Provide the (x, y) coordinate of the cell's center where the given text is located.  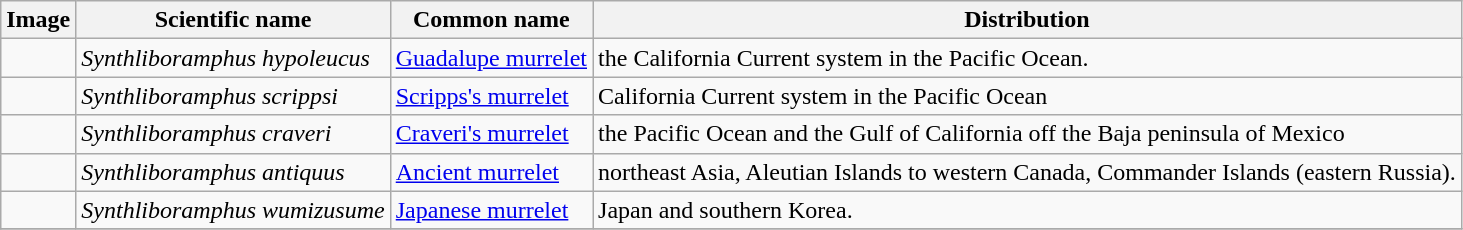
Common name (491, 20)
the California Current system in the Pacific Ocean. (1028, 58)
Image (38, 20)
Scripps's murrelet (491, 96)
Distribution (1028, 20)
California Current system in the Pacific Ocean (1028, 96)
Craveri's murrelet (491, 134)
Japanese murrelet (491, 210)
Ancient murrelet (491, 172)
Japan and southern Korea. (1028, 210)
Synthliboramphus scrippsi (233, 96)
Synthliboramphus hypoleucus (233, 58)
Synthliboramphus wumizusume (233, 210)
Guadalupe murrelet (491, 58)
northeast Asia, Aleutian Islands to western Canada, Commander Islands (eastern Russia). (1028, 172)
Scientific name (233, 20)
the Pacific Ocean and the Gulf of California off the Baja peninsula of Mexico (1028, 134)
Synthliboramphus antiquus (233, 172)
Synthliboramphus craveri (233, 134)
